Scan for the cell matching the given text and deliver its [X, Y] coordinate at center. 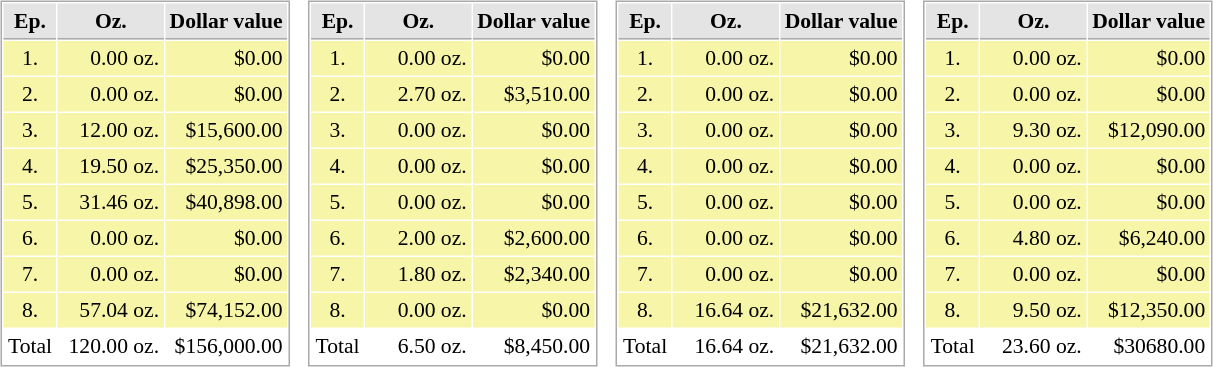
$25,350.00 [226, 166]
9.30 oz. [1034, 130]
120.00 oz. [111, 346]
$6,240.00 [1149, 238]
19.50 oz. [111, 166]
$74,152.00 [226, 310]
$156,000.00 [226, 346]
23.60 oz. [1034, 346]
$2,340.00 [534, 274]
1.80 oz. [419, 274]
57.04 oz. [111, 310]
$8,450.00 [534, 346]
9.50 oz. [1034, 310]
2.00 oz. [419, 238]
4.80 oz. [1034, 238]
$15,600.00 [226, 130]
$3,510.00 [534, 94]
6.50 oz. [419, 346]
$2,600.00 [534, 238]
$12,350.00 [1149, 310]
$30680.00 [1149, 346]
2.70 oz. [419, 94]
$40,898.00 [226, 202]
$12,090.00 [1149, 130]
31.46 oz. [111, 202]
12.00 oz. [111, 130]
